Provide the [X, Y] coordinate of the cell's center where the given text is located.  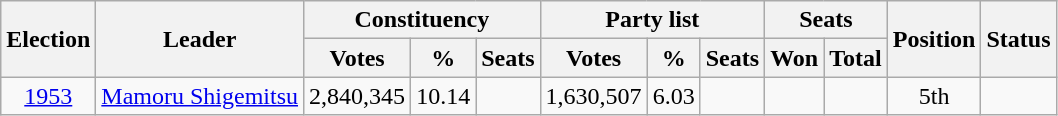
6.03 [674, 96]
Constituency [422, 20]
Won [794, 58]
Election [48, 39]
Status [1018, 39]
10.14 [444, 96]
2,840,345 [358, 96]
5th [934, 96]
1953 [48, 96]
Mamoru Shigemitsu [200, 96]
Total [856, 58]
Position [934, 39]
1,630,507 [594, 96]
Party list [652, 20]
Leader [200, 39]
